Output the [X, Y] coordinate of the center of the cell containing the given text.  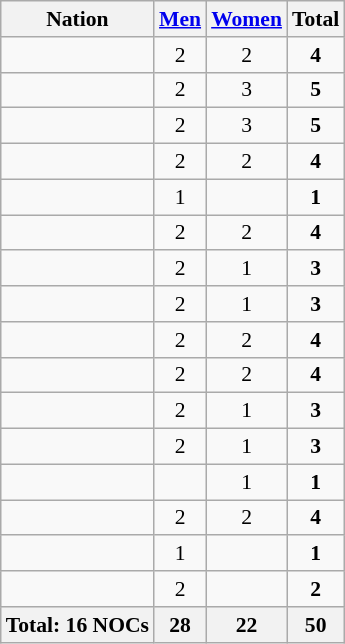
Total [316, 19]
Total: 16 NOCs [78, 625]
50 [316, 625]
Nation [78, 19]
22 [246, 625]
28 [180, 625]
Men [180, 19]
Women [246, 19]
